Extract the [x, y] coordinate from the center of the cell holding the provided text.  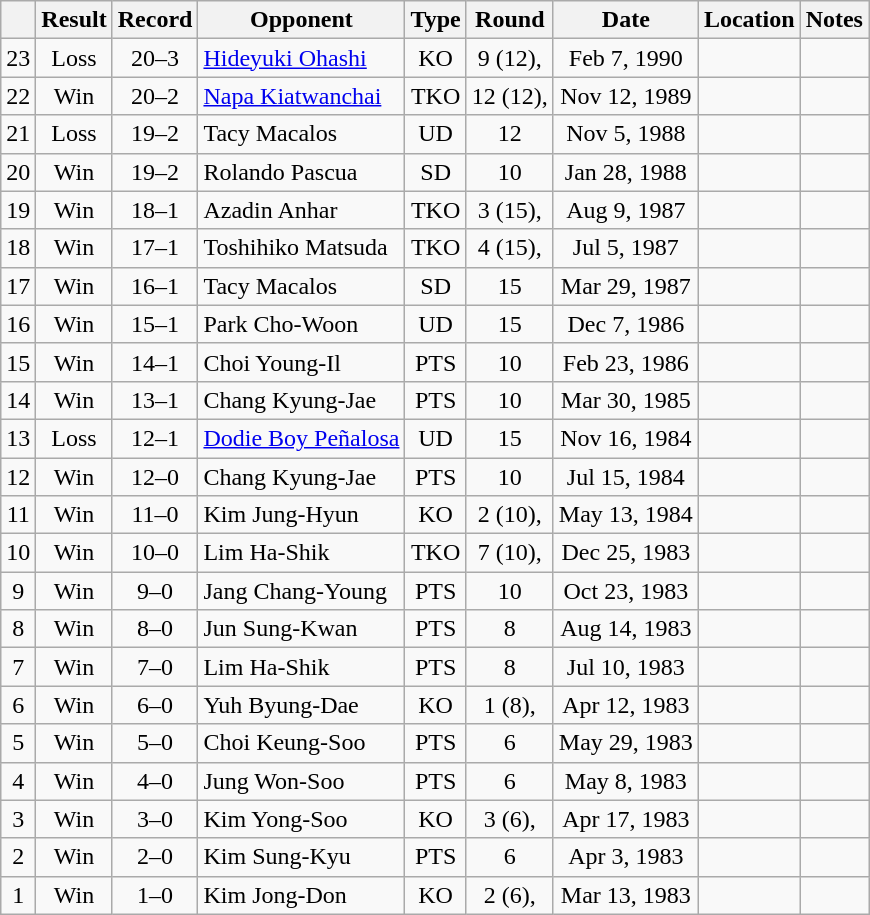
12 (12), [510, 96]
20–2 [155, 96]
2–0 [155, 857]
Result [74, 20]
Date [626, 20]
Apr 12, 1983 [626, 705]
Nov 16, 1984 [626, 438]
Round [510, 20]
Kim Jung-Hyun [302, 515]
11–0 [155, 515]
17 [18, 286]
1 (8), [510, 705]
16 [18, 324]
19 [18, 210]
Aug 9, 1987 [626, 210]
1 [18, 895]
Kim Yong-Soo [302, 819]
May 13, 1984 [626, 515]
11 [18, 515]
Jung Won-Soo [302, 781]
Toshihiko Matsuda [302, 248]
3–0 [155, 819]
7 (10), [510, 553]
Oct 23, 1983 [626, 591]
Jul 10, 1983 [626, 667]
Hideyuki Ohashi [302, 58]
4–0 [155, 781]
12–0 [155, 477]
18 [18, 248]
5–0 [155, 743]
Jul 5, 1987 [626, 248]
12–1 [155, 438]
10–0 [155, 553]
Jang Chang-Young [302, 591]
4 (15), [510, 248]
16–1 [155, 286]
Mar 30, 1985 [626, 400]
Apr 17, 1983 [626, 819]
3 [18, 819]
9 [18, 591]
2 (10), [510, 515]
Jul 15, 1984 [626, 477]
13 [18, 438]
Opponent [302, 20]
Jan 28, 1988 [626, 172]
17–1 [155, 248]
5 [18, 743]
Feb 7, 1990 [626, 58]
2 (6), [510, 895]
23 [18, 58]
May 29, 1983 [626, 743]
4 [18, 781]
Kim Sung-Kyu [302, 857]
Feb 23, 1986 [626, 362]
20 [18, 172]
1–0 [155, 895]
Dec 7, 1986 [626, 324]
Kim Jong-Don [302, 895]
Apr 3, 1983 [626, 857]
Azadin Anhar [302, 210]
7 [18, 667]
Record [155, 20]
6–0 [155, 705]
Nov 5, 1988 [626, 134]
Location [749, 20]
21 [18, 134]
Type [436, 20]
Napa Kiatwanchai [302, 96]
14–1 [155, 362]
2 [18, 857]
8–0 [155, 629]
Mar 29, 1987 [626, 286]
3 (15), [510, 210]
7–0 [155, 667]
Jun Sung-Kwan [302, 629]
Aug 14, 1983 [626, 629]
Mar 13, 1983 [626, 895]
22 [18, 96]
18–1 [155, 210]
Dodie Boy Peñalosa [302, 438]
15–1 [155, 324]
13–1 [155, 400]
Choi Young-Il [302, 362]
Park Cho-Woon [302, 324]
Dec 25, 1983 [626, 553]
May 8, 1983 [626, 781]
3 (6), [510, 819]
9 (12), [510, 58]
Yuh Byung-Dae [302, 705]
14 [18, 400]
9–0 [155, 591]
20–3 [155, 58]
Notes [834, 20]
Choi Keung-Soo [302, 743]
Rolando Pascua [302, 172]
Nov 12, 1989 [626, 96]
